Scan for the cell matching the given text and deliver its [x, y] coordinate at center. 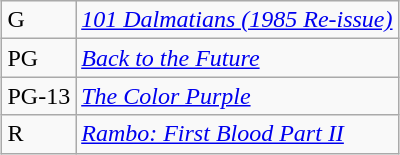
R [39, 134]
G [39, 20]
101 Dalmatians (1985 Re-issue) [237, 20]
Rambo: First Blood Part II [237, 134]
PG [39, 58]
The Color Purple [237, 96]
Back to the Future [237, 58]
PG-13 [39, 96]
